Determine the [x, y] coordinate at the center of the cell enclosing the given text.  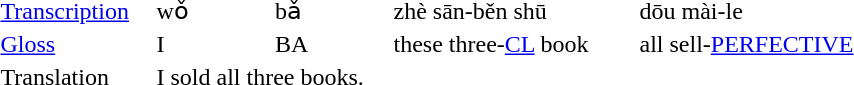
these three-CL book [514, 45]
BA [332, 45]
I [213, 45]
